Capture the cell that displays the provided text and extract its [x, y] central coordinate. 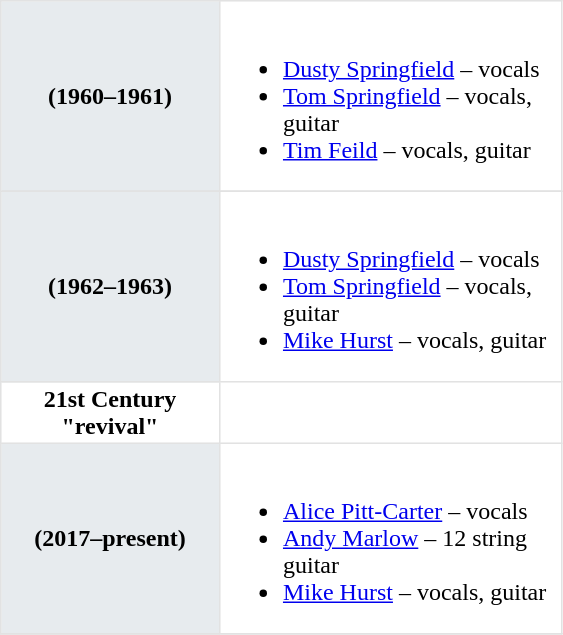
(1962–1963) [110, 286]
Dusty Springfield – vocalsTom Springfield – vocals, guitarMike Hurst – vocals, guitar [390, 286]
(1960–1961) [110, 96]
Alice Pitt-Carter – vocalsAndy Marlow – 12 string guitarMike Hurst – vocals, guitar [390, 538]
(2017–present) [110, 538]
Dusty Springfield – vocalsTom Springfield – vocals, guitarTim Feild – vocals, guitar [390, 96]
21st Century "revival" [110, 413]
